From the cell containing the given text, extract its center point as (x, y) coordinate. 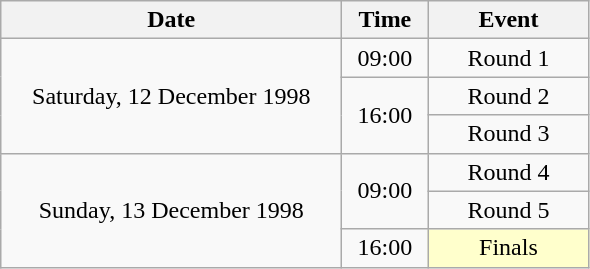
Sunday, 13 December 1998 (172, 210)
Round 3 (508, 134)
Event (508, 20)
Saturday, 12 December 1998 (172, 96)
Round 1 (508, 58)
Time (385, 20)
Round 4 (508, 172)
Round 5 (508, 210)
Date (172, 20)
Round 2 (508, 96)
Finals (508, 248)
